Determine the [X, Y] coordinate at the center of the cell enclosing the given text.  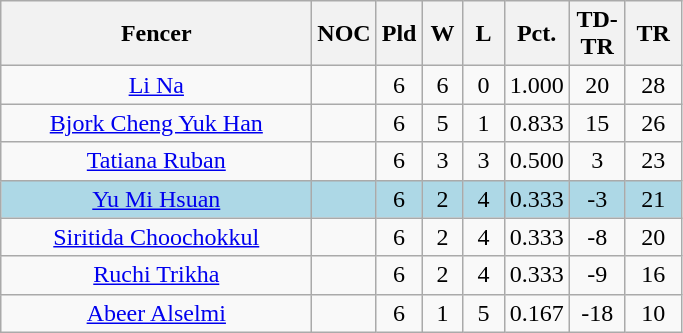
10 [653, 313]
1.000 [536, 85]
Yu Mi Hsuan [156, 199]
TD-TR [597, 34]
-18 [597, 313]
TR [653, 34]
16 [653, 275]
0.833 [536, 123]
-9 [597, 275]
0 [484, 85]
L [484, 34]
23 [653, 161]
Tatiana Ruban [156, 161]
0.500 [536, 161]
Li Na [156, 85]
21 [653, 199]
26 [653, 123]
Fencer [156, 34]
Pld [399, 34]
Abeer Alselmi [156, 313]
Siritida Choochokkul [156, 237]
NOC [344, 34]
Ruchi Trikha [156, 275]
-8 [597, 237]
Bjork Cheng Yuk Han [156, 123]
0.167 [536, 313]
W [442, 34]
28 [653, 85]
Pct. [536, 34]
-3 [597, 199]
15 [597, 123]
